Identify which cell holds the provided text, then report its (X, Y) central coordinate. 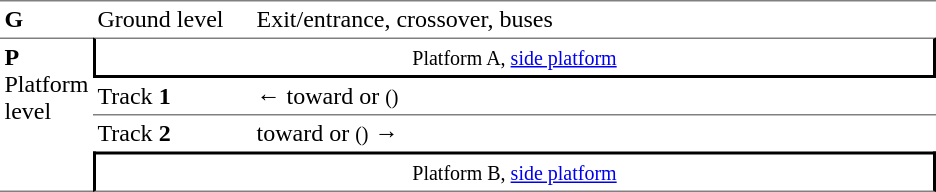
Track 1 (172, 97)
PPlatform level (46, 115)
G (46, 19)
Platform A, side platform (514, 58)
Track 2 (172, 134)
Platform B, side platform (514, 172)
Exit/entrance, crossover, buses (594, 19)
toward or () → (594, 134)
Ground level (172, 19)
← toward or () (594, 97)
